Locate the cell with the specified text and output its [x, y] center coordinate. 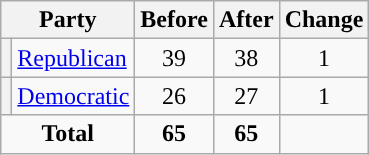
38 [246, 58]
Before [174, 20]
Party [68, 20]
Change [324, 20]
Republican [74, 58]
Democratic [74, 96]
26 [174, 96]
Total [68, 134]
27 [246, 96]
39 [174, 58]
After [246, 20]
